From the cell containing the given text, extract its center point as (x, y) coordinate. 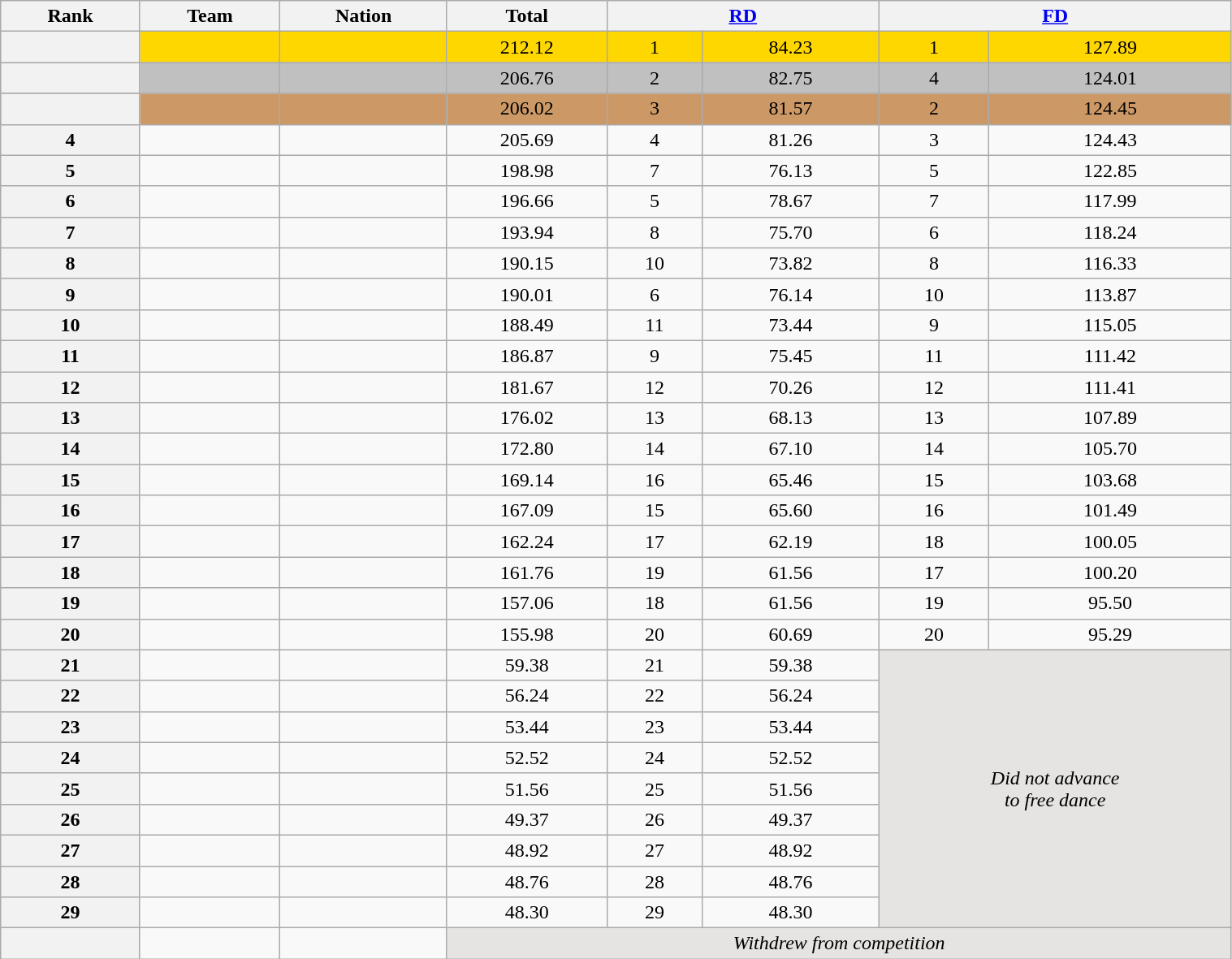
113.87 (1110, 294)
81.26 (791, 140)
100.20 (1110, 572)
122.85 (1110, 171)
68.13 (791, 418)
73.44 (791, 325)
103.68 (1110, 480)
101.49 (1110, 511)
172.80 (526, 449)
82.75 (791, 78)
75.45 (791, 356)
Total (526, 16)
190.01 (526, 294)
84.23 (791, 47)
196.66 (526, 201)
81.57 (791, 109)
100.05 (1110, 542)
76.13 (791, 171)
75.70 (791, 232)
212.12 (526, 47)
155.98 (526, 634)
169.14 (526, 480)
118.24 (1110, 232)
186.87 (526, 356)
117.99 (1110, 201)
206.76 (526, 78)
95.29 (1110, 634)
73.82 (791, 263)
188.49 (526, 325)
167.09 (526, 511)
205.69 (526, 140)
190.15 (526, 263)
Team (210, 16)
157.06 (526, 603)
62.19 (791, 542)
116.33 (1110, 263)
70.26 (791, 387)
76.14 (791, 294)
105.70 (1110, 449)
107.89 (1110, 418)
206.02 (526, 109)
198.98 (526, 171)
124.43 (1110, 140)
124.45 (1110, 109)
65.60 (791, 511)
181.67 (526, 387)
Withdrew from competition (839, 944)
176.02 (526, 418)
RD (742, 16)
Nation (364, 16)
161.76 (526, 572)
60.69 (791, 634)
65.46 (791, 480)
78.67 (791, 201)
193.94 (526, 232)
67.10 (791, 449)
124.01 (1110, 78)
Rank (70, 16)
127.89 (1110, 47)
Did not advanceto free dance (1055, 789)
111.42 (1110, 356)
115.05 (1110, 325)
162.24 (526, 542)
95.50 (1110, 603)
FD (1055, 16)
111.41 (1110, 387)
